Capture the cell that displays the provided text and extract its (X, Y) central coordinate. 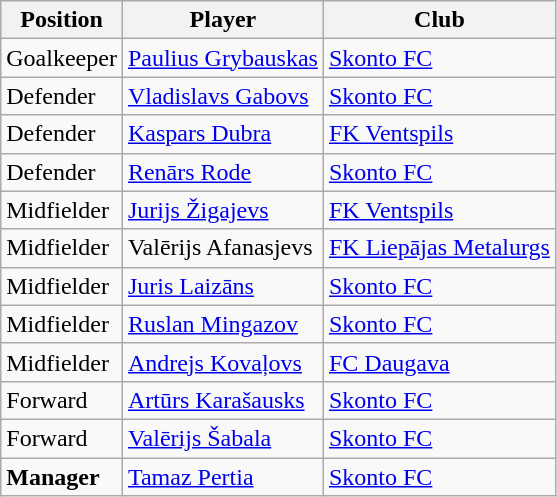
Andrejs Kovaļovs (222, 362)
FK Liepājas Metalurgs (439, 248)
Ruslan Mingazov (222, 324)
Artūrs Karašausks (222, 400)
FC Daugava (439, 362)
Juris Laizāns (222, 286)
Renārs Rode (222, 172)
Player (222, 20)
Tamaz Pertia (222, 477)
Club (439, 20)
Kaspars Dubra (222, 134)
Jurijs Žigajevs (222, 210)
Goalkeeper (62, 58)
Valērijs Šabala (222, 438)
Manager (62, 477)
Paulius Grybauskas (222, 58)
Valērijs Afanasjevs (222, 248)
Vladislavs Gabovs (222, 96)
Position (62, 20)
